Capture the cell that displays the provided text and extract its [X, Y] central coordinate. 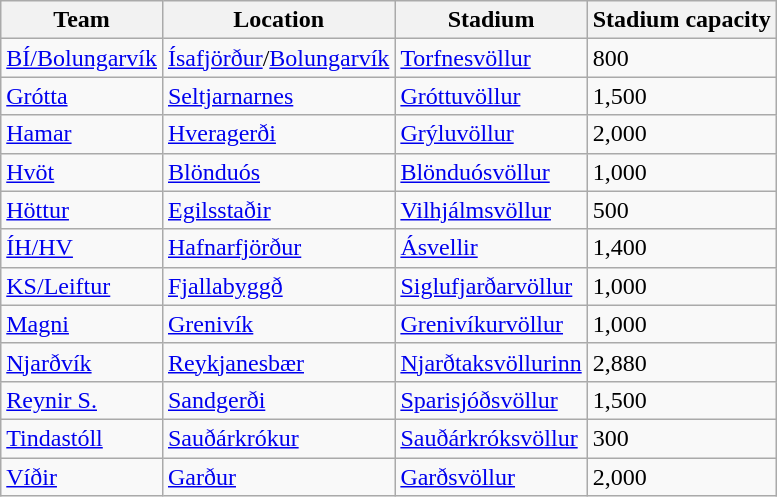
Garðsvöllur [491, 477]
Hamar [82, 134]
Siglufjarðarvöllur [491, 286]
Grýluvöllur [491, 134]
Grenivíkurvöllur [491, 324]
KS/Leiftur [82, 286]
Reykjanesbær [278, 362]
Sauðárkróksvöllur [491, 438]
Reynir S. [82, 400]
Stadium capacity [682, 20]
Team [82, 20]
Torfnesvöllur [491, 58]
Blönduós [278, 172]
Grótta [82, 96]
2,880 [682, 362]
Location [278, 20]
Vilhjálmsvöllur [491, 210]
Víðir [82, 477]
Sauðárkrókur [278, 438]
Sandgerði [278, 400]
Ásvellir [491, 248]
Hveragerði [278, 134]
BÍ/Bolungarvík [82, 58]
Gróttuvöllur [491, 96]
Hafnarfjörður [278, 248]
500 [682, 210]
Seltjarnarnes [278, 96]
1,400 [682, 248]
Stadium [491, 20]
Tindastóll [82, 438]
Hvöt [82, 172]
Sparisjóðsvöllur [491, 400]
Blönduósvöllur [491, 172]
Garður [278, 477]
Njarðvík [82, 362]
Höttur [82, 210]
Grenivík [278, 324]
ÍH/HV [82, 248]
800 [682, 58]
300 [682, 438]
Njarðtaksvöllurinn [491, 362]
Ísafjörður/Bolungarvík [278, 58]
Egilsstaðir [278, 210]
Fjallabyggð [278, 286]
Magni [82, 324]
